From the cell containing the given text, extract its center point as [X, Y] coordinate. 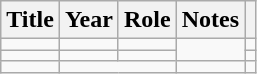
Title [30, 20]
Notes [210, 20]
Year [88, 20]
Role [147, 20]
